Detect which cell encompasses the target text, then output its (x, y) center coordinate. 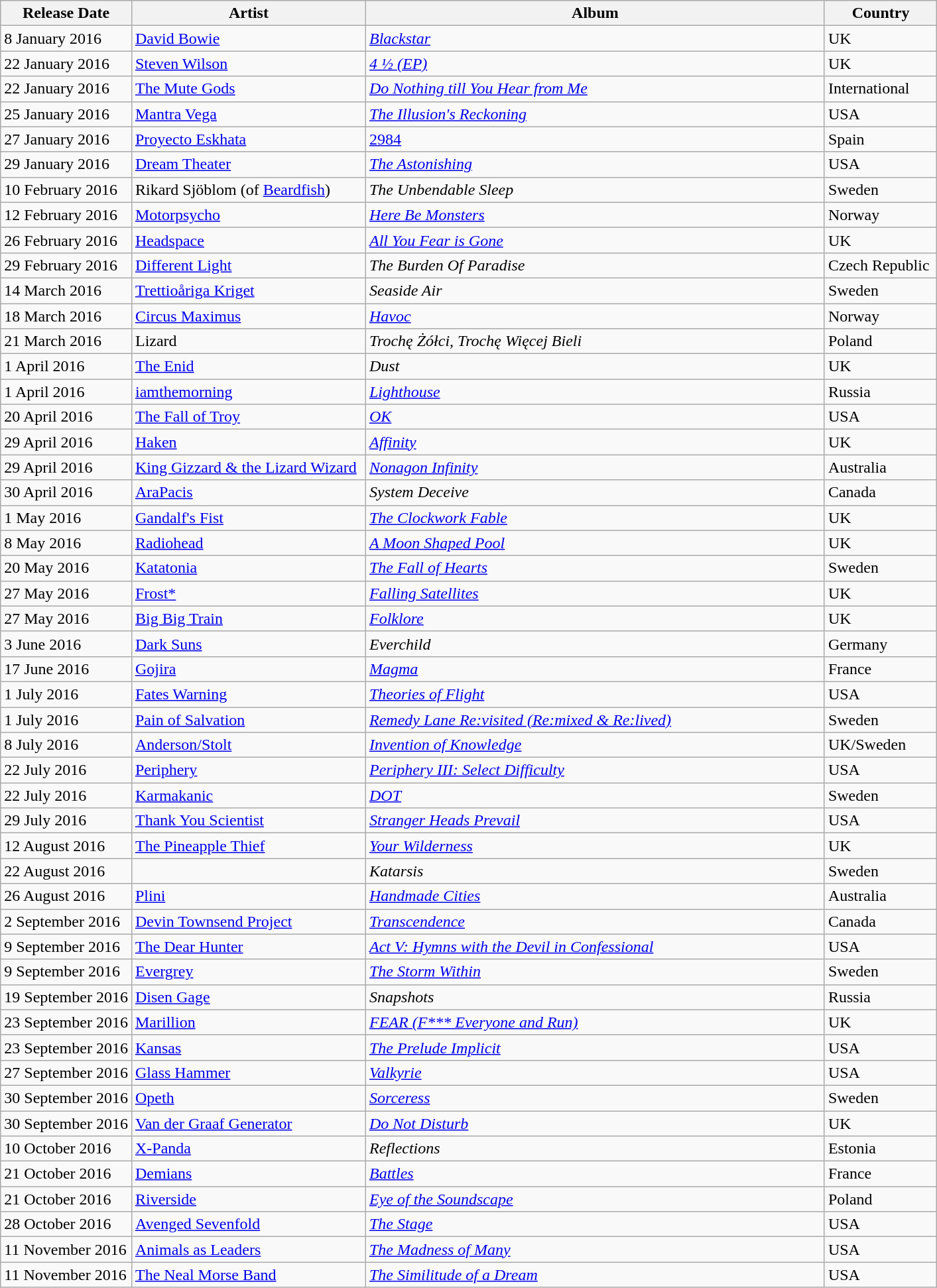
Marillion (248, 1022)
Disen Gage (248, 997)
Van der Graaf Generator (248, 1124)
27 January 2016 (66, 139)
Valkyrie (595, 1073)
Seaside Air (595, 290)
20 May 2016 (66, 568)
Here Be Monsters (595, 215)
4 ½ (EP) (595, 64)
Nonagon Infinity (595, 467)
The Storm Within (595, 972)
Release Date (66, 13)
King Gizzard & the Lizard Wizard (248, 467)
iamthemorning (248, 392)
Fates Warning (248, 694)
Avenged Sevenfold (248, 1224)
Lighthouse (595, 392)
Thank You Scientist (248, 821)
The Enid (248, 367)
Handmade Cities (595, 896)
The Fall of Troy (248, 417)
Do Not Disturb (595, 1124)
The Madness of Many (595, 1250)
Rikard Sjöblom (of Beardfish) (248, 190)
The Neal Morse Band (248, 1275)
Act V: Hymns with the Devil in Confessional (595, 947)
System Deceive (595, 493)
Gojira (248, 669)
30 April 2016 (66, 493)
19 September 2016 (66, 997)
Kansas (248, 1047)
Trettioåriga Kriget (248, 290)
Demians (248, 1174)
Your Wilderness (595, 846)
27 September 2016 (66, 1073)
Invention of Knowledge (595, 745)
The Stage (595, 1224)
26 February 2016 (66, 240)
Devin Townsend Project (248, 921)
29 January 2016 (66, 164)
OK (595, 417)
Magma (595, 669)
21 March 2016 (66, 341)
29 July 2016 (66, 821)
2984 (595, 139)
Spain (881, 139)
Periphery III: Select Difficulty (595, 770)
Gandalf's Fist (248, 518)
14 March 2016 (66, 290)
AraPacis (248, 493)
Transcendence (595, 921)
Animals as Leaders (248, 1250)
International (881, 89)
18 March 2016 (66, 316)
Big Big Train (248, 618)
Remedy Lane Re:visited (Re:mixed & Re:lived) (595, 719)
David Bowie (248, 38)
Glass Hammer (248, 1073)
10 February 2016 (66, 190)
Theories of Flight (595, 694)
The Pineapple Thief (248, 846)
2 September 2016 (66, 921)
1 May 2016 (66, 518)
Album (595, 13)
The Illusion's Reckoning (595, 114)
Anderson/Stolt (248, 745)
Motorpsycho (248, 215)
The Dear Hunter (248, 947)
Different Light (248, 265)
X-Panda (248, 1149)
Dark Suns (248, 644)
Headspace (248, 240)
Dust (595, 367)
17 June 2016 (66, 669)
Evergrey (248, 972)
FEAR (F*** Everyone and Run) (595, 1022)
Katatonia (248, 568)
Sorceress (595, 1098)
Karmakanic (248, 795)
28 October 2016 (66, 1224)
The Astonishing (595, 164)
Pain of Salvation (248, 719)
Trochę Żółci, Trochę Więcej Bieli (595, 341)
8 May 2016 (66, 543)
Opeth (248, 1098)
Lizard (248, 341)
Circus Maximus (248, 316)
Falling Satellites (595, 593)
25 January 2016 (66, 114)
8 July 2016 (66, 745)
Folklore (595, 618)
29 February 2016 (66, 265)
3 June 2016 (66, 644)
Blackstar (595, 38)
Haken (248, 442)
The Mute Gods (248, 89)
12 February 2016 (66, 215)
The Unbendable Sleep (595, 190)
20 April 2016 (66, 417)
12 August 2016 (66, 846)
26 August 2016 (66, 896)
Stranger Heads Prevail (595, 821)
Do Nothing till You Hear from Me (595, 89)
Mantra Vega (248, 114)
Everchild (595, 644)
10 October 2016 (66, 1149)
Eye of the Soundscape (595, 1199)
Frost* (248, 593)
Katarsis (595, 871)
Plini (248, 896)
Snapshots (595, 997)
Country (881, 13)
8 January 2016 (66, 38)
The Prelude Implicit (595, 1047)
Affinity (595, 442)
Havoc (595, 316)
UK/Sweden (881, 745)
Artist (248, 13)
Germany (881, 644)
22 August 2016 (66, 871)
Estonia (881, 1149)
The Clockwork Fable (595, 518)
All You Fear is Gone (595, 240)
The Similitude of a Dream (595, 1275)
DOT (595, 795)
Radiohead (248, 543)
Periphery (248, 770)
Proyecto Eskhata (248, 139)
Reflections (595, 1149)
Riverside (248, 1199)
A Moon Shaped Pool (595, 543)
Czech Republic (881, 265)
Steven Wilson (248, 64)
The Burden Of Paradise (595, 265)
The Fall of Hearts (595, 568)
Dream Theater (248, 164)
Battles (595, 1174)
